For the text-containing cell, return its midpoint in [x, y] coordinate format. 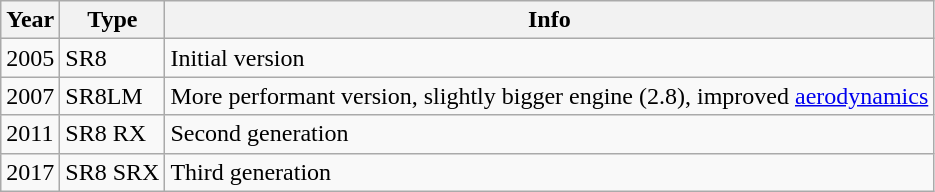
SR8LM [112, 96]
Initial version [550, 58]
More performant version, slightly bigger engine (2.8), improved aerodynamics [550, 96]
2011 [30, 134]
SR8 [112, 58]
Info [550, 20]
Year [30, 20]
2005 [30, 58]
Type [112, 20]
SR8 SRX [112, 172]
Third generation [550, 172]
2017 [30, 172]
Second generation [550, 134]
SR8 RX [112, 134]
2007 [30, 96]
